Capture the cell that displays the provided text and extract its [X, Y] central coordinate. 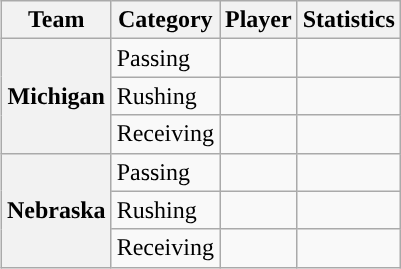
Category [165, 20]
Team [56, 20]
Statistics [348, 20]
Player [259, 20]
Michigan [56, 96]
Nebraska [56, 210]
